From the cell containing the given text, extract its center point as (x, y) coordinate. 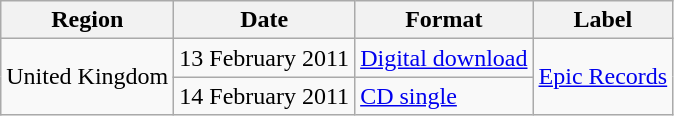
14 February 2011 (264, 96)
Region (88, 20)
CD single (444, 96)
Digital download (444, 58)
Format (444, 20)
Date (264, 20)
Epic Records (603, 77)
13 February 2011 (264, 58)
Label (603, 20)
United Kingdom (88, 77)
